Scan for the cell matching the given text and deliver its [x, y] coordinate at center. 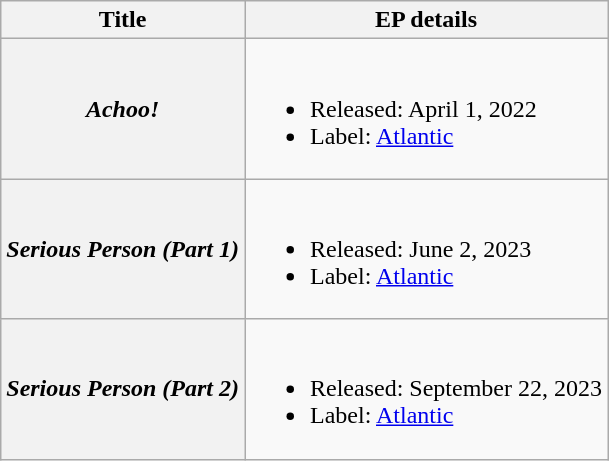
Serious Person (Part 1) [123, 249]
EP details [426, 20]
Released: April 1, 2022Label: Atlantic [426, 109]
Achoo! [123, 109]
Released: September 22, 2023Label: Atlantic [426, 389]
Serious Person (Part 2) [123, 389]
Released: June 2, 2023Label: Atlantic [426, 249]
Title [123, 20]
